Extract the [X, Y] coordinate from the center of the cell holding the provided text.  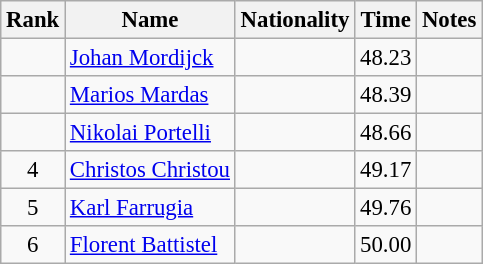
Nationality [294, 20]
Christos Christou [150, 170]
48.39 [386, 95]
Name [150, 20]
4 [33, 170]
50.00 [386, 245]
Rank [33, 20]
48.66 [386, 133]
49.76 [386, 208]
Johan Mordijck [150, 58]
49.17 [386, 170]
Notes [450, 20]
Karl Farrugia [150, 208]
5 [33, 208]
Time [386, 20]
Marios Mardas [150, 95]
Nikolai Portelli [150, 133]
Florent Battistel [150, 245]
48.23 [386, 58]
6 [33, 245]
